Identify which cell holds the provided text, then report its (X, Y) central coordinate. 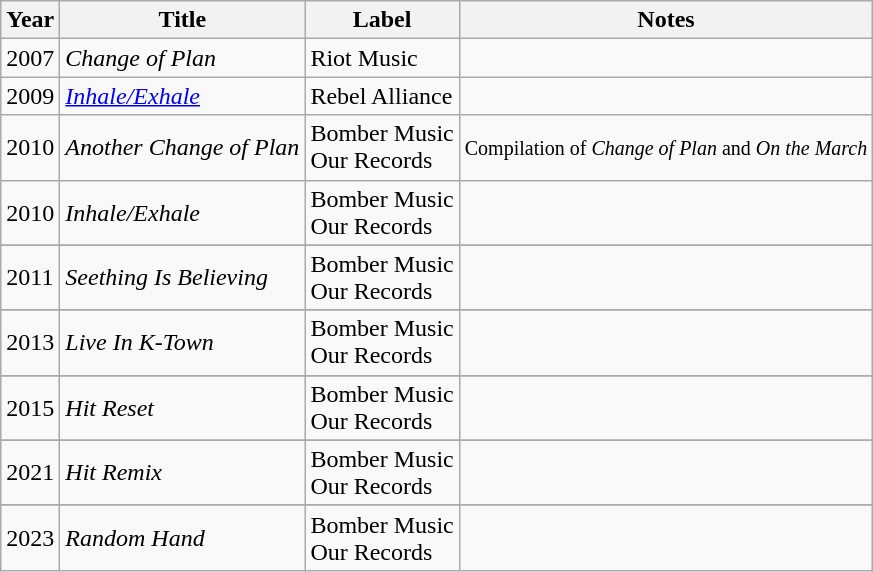
Notes (666, 20)
2007 (30, 58)
2011 (30, 278)
2009 (30, 96)
Change of Plan (182, 58)
Compilation of Change of Plan and On the March (666, 148)
2021 (30, 472)
Year (30, 20)
Title (182, 20)
2015 (30, 408)
Riot Music (382, 58)
Rebel Alliance (382, 96)
Another Change of Plan (182, 148)
Random Hand (182, 538)
Seething Is Believing (182, 278)
2013 (30, 342)
Label (382, 20)
Hit Reset (182, 408)
2023 (30, 538)
Live In K-Town (182, 342)
Hit Remix (182, 472)
